Output the [x, y] coordinate of the center of the cell containing the given text.  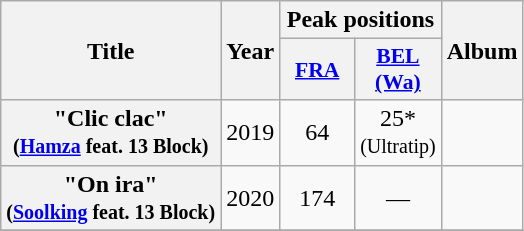
Peak positions [360, 20]
2020 [250, 198]
Title [111, 50]
BEL (Wa) [398, 70]
FRA [318, 70]
64 [318, 132]
— [398, 198]
174 [318, 198]
2019 [250, 132]
Album [482, 50]
Year [250, 50]
"On ira"(Soolking feat. 13 Block) [111, 198]
25*(Ultratip) [398, 132]
"Clic clac"(Hamza feat. 13 Block) [111, 132]
